Extract the (x, y) coordinate from the center of the cell holding the provided text.  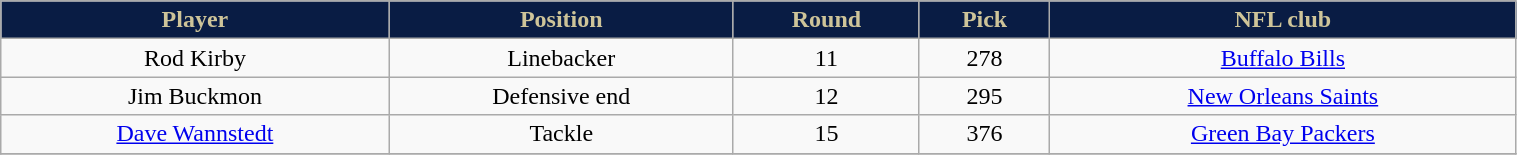
Linebacker (561, 58)
278 (984, 58)
Tackle (561, 134)
11 (826, 58)
12 (826, 96)
Dave Wannstedt (195, 134)
Pick (984, 20)
Rod Kirby (195, 58)
Position (561, 20)
Round (826, 20)
295 (984, 96)
NFL club (1283, 20)
Green Bay Packers (1283, 134)
New Orleans Saints (1283, 96)
Player (195, 20)
376 (984, 134)
Jim Buckmon (195, 96)
15 (826, 134)
Defensive end (561, 96)
Buffalo Bills (1283, 58)
